Return the (x, y) coordinate for the center point of the cell that contains the specified text.  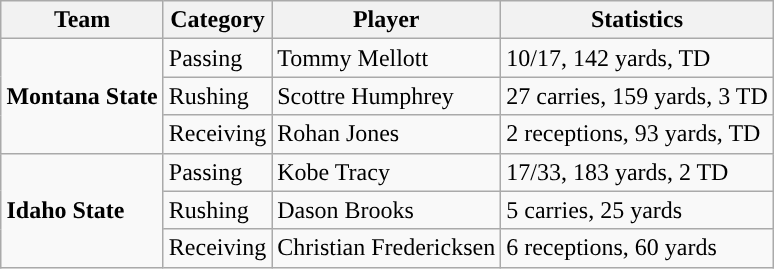
17/33, 183 yards, 2 TD (638, 172)
Idaho State (82, 210)
2 receptions, 93 yards, TD (638, 134)
Scottre Humphrey (386, 96)
10/17, 142 yards, TD (638, 58)
Statistics (638, 20)
Kobe Tracy (386, 172)
Category (217, 20)
Montana State (82, 96)
Team (82, 20)
Tommy Mellott (386, 58)
5 carries, 25 yards (638, 210)
Rohan Jones (386, 134)
6 receptions, 60 yards (638, 248)
Christian Fredericksen (386, 248)
27 carries, 159 yards, 3 TD (638, 96)
Player (386, 20)
Dason Brooks (386, 210)
